Capture the cell that displays the provided text and extract its (X, Y) central coordinate. 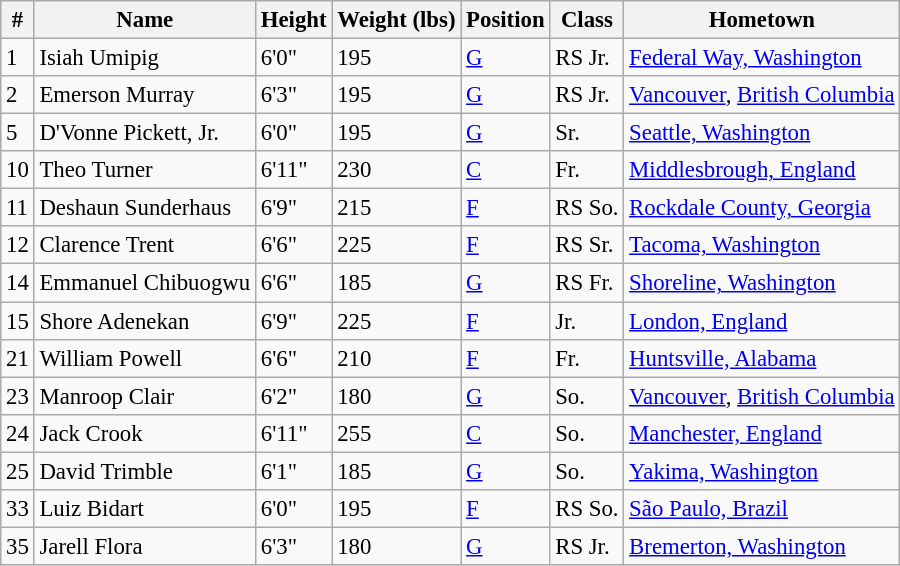
230 (396, 170)
210 (396, 358)
10 (18, 170)
Clarence Trent (144, 245)
21 (18, 358)
Manroop Clair (144, 396)
33 (18, 509)
Manchester, England (762, 433)
25 (18, 471)
David Trimble (144, 471)
Yakima, Washington (762, 471)
Bremerton, Washington (762, 546)
Huntsville, Alabama (762, 358)
Shoreline, Washington (762, 283)
Jarell Flora (144, 546)
Rockdale County, Georgia (762, 208)
15 (18, 321)
Hometown (762, 20)
6'2" (293, 396)
D'Vonne Pickett, Jr. (144, 133)
35 (18, 546)
14 (18, 283)
Seattle, Washington (762, 133)
Name (144, 20)
24 (18, 433)
William Powell (144, 358)
São Paulo, Brazil (762, 509)
23 (18, 396)
RS Sr. (587, 245)
11 (18, 208)
Tacoma, Washington (762, 245)
5 (18, 133)
255 (396, 433)
Class (587, 20)
Height (293, 20)
# (18, 20)
Sr. (587, 133)
12 (18, 245)
Isiah Umipig (144, 58)
1 (18, 58)
Shore Adenekan (144, 321)
Luiz Bidart (144, 509)
Jack Crook (144, 433)
Theo Turner (144, 170)
London, England (762, 321)
215 (396, 208)
6'1" (293, 471)
Middlesbrough, England (762, 170)
Position (506, 20)
Jr. (587, 321)
Emmanuel Chibuogwu (144, 283)
RS Fr. (587, 283)
2 (18, 95)
Weight (lbs) (396, 20)
Emerson Murray (144, 95)
Federal Way, Washington (762, 58)
Deshaun Sunderhaus (144, 208)
